Identify which cell holds the provided text, then report its [x, y] central coordinate. 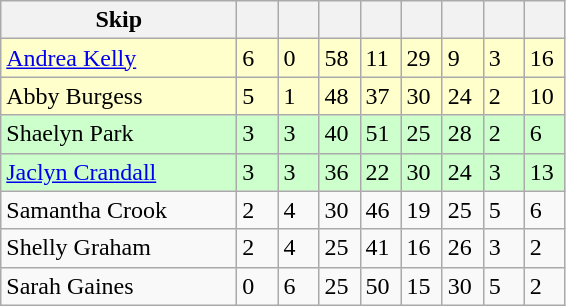
51 [380, 134]
26 [462, 248]
41 [380, 248]
Andrea Kelly [119, 58]
10 [544, 96]
13 [544, 172]
Jaclyn Crandall [119, 172]
Shaelyn Park [119, 134]
58 [340, 58]
22 [380, 172]
Skip [119, 20]
1 [298, 96]
9 [462, 58]
28 [462, 134]
Samantha Crook [119, 210]
40 [340, 134]
Abby Burgess [119, 96]
48 [340, 96]
36 [340, 172]
29 [422, 58]
11 [380, 58]
50 [380, 286]
19 [422, 210]
37 [380, 96]
Sarah Gaines [119, 286]
46 [380, 210]
15 [422, 286]
Shelly Graham [119, 248]
